Return the [x, y] coordinate for the center point of the cell that contains the specified text.  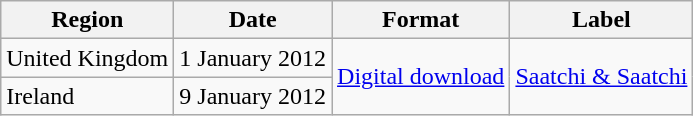
United Kingdom [88, 58]
Region [88, 20]
Digital download [421, 77]
Label [602, 20]
Date [253, 20]
9 January 2012 [253, 96]
Format [421, 20]
1 January 2012 [253, 58]
Saatchi & Saatchi [602, 77]
Ireland [88, 96]
